Scan for the cell matching the given text and deliver its (x, y) coordinate at center. 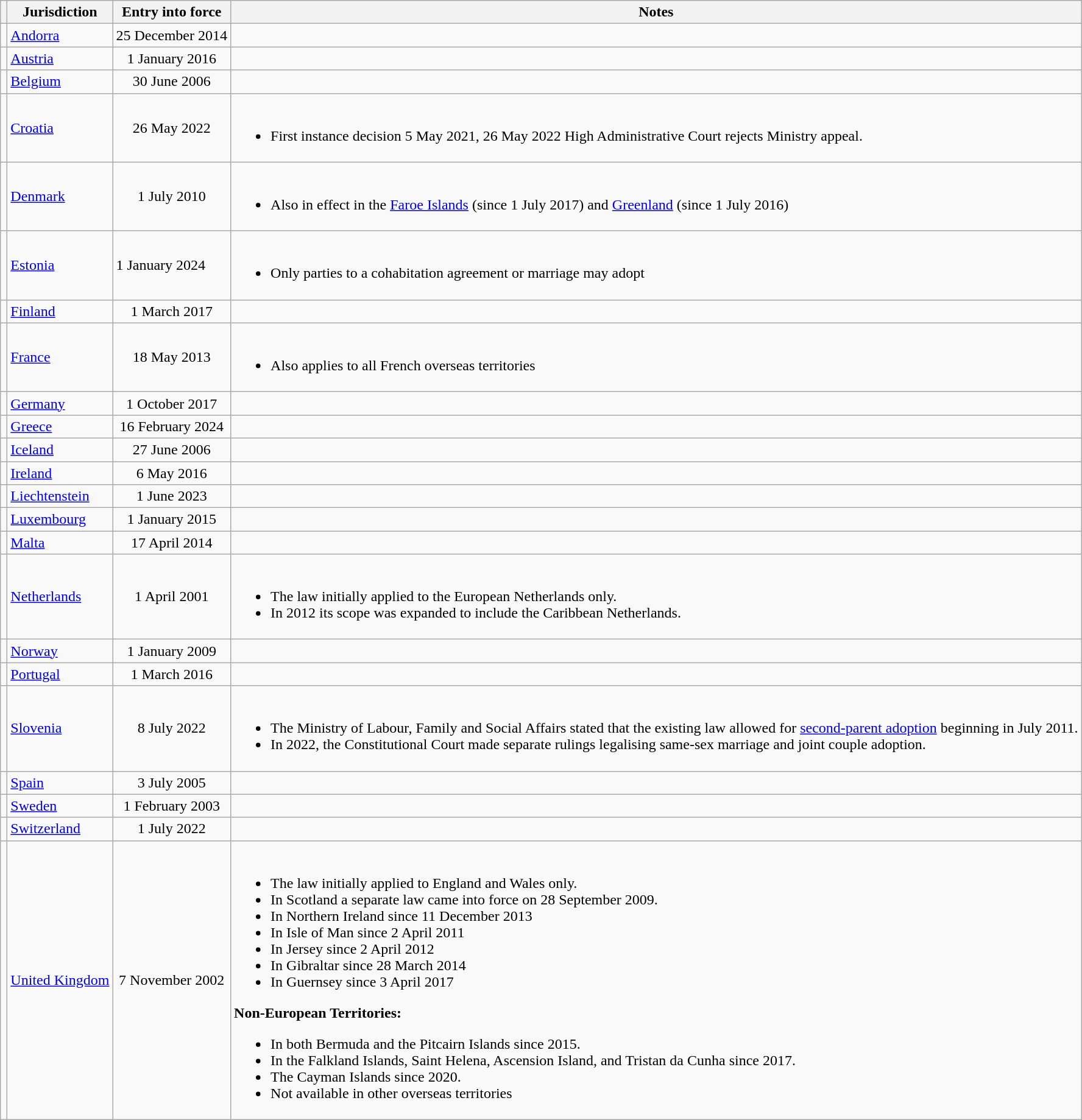
30 June 2006 (172, 82)
Also applies to all French overseas territories (657, 357)
Portugal (60, 674)
1 October 2017 (172, 403)
Only parties to a cohabitation agreement or marriage may adopt (657, 266)
Luxembourg (60, 519)
1 January 2015 (172, 519)
Germany (60, 403)
Greece (60, 426)
8 July 2022 (172, 728)
1 July 2022 (172, 829)
Andorra (60, 35)
Jurisdiction (60, 12)
Iceland (60, 449)
26 May 2022 (172, 128)
First instance decision 5 May 2021, 26 May 2022 High Administrative Court rejects Ministry appeal. (657, 128)
Malta (60, 543)
18 May 2013 (172, 357)
Belgium (60, 82)
27 June 2006 (172, 449)
Netherlands (60, 597)
Liechtenstein (60, 496)
The law initially applied to the European Netherlands only.In 2012 its scope was expanded to include the Caribbean Netherlands. (657, 597)
Norway (60, 651)
17 April 2014 (172, 543)
Also in effect in the Faroe Islands (since 1 July 2017) and Greenland (since 1 July 2016) (657, 196)
1 March 2016 (172, 674)
25 December 2014 (172, 35)
Estonia (60, 266)
Finland (60, 311)
1 January 2016 (172, 58)
Sweden (60, 806)
Croatia (60, 128)
1 June 2023 (172, 496)
1 July 2010 (172, 196)
United Kingdom (60, 980)
Denmark (60, 196)
1 January 2009 (172, 651)
Entry into force (172, 12)
France (60, 357)
16 February 2024 (172, 426)
6 May 2016 (172, 473)
Ireland (60, 473)
Spain (60, 783)
Slovenia (60, 728)
Switzerland (60, 829)
1 April 2001 (172, 597)
1 February 2003 (172, 806)
1 March 2017 (172, 311)
7 November 2002 (172, 980)
1 January 2024 (172, 266)
Notes (657, 12)
Austria (60, 58)
3 July 2005 (172, 783)
